Extract the [X, Y] coordinate from the center of the cell holding the provided text.  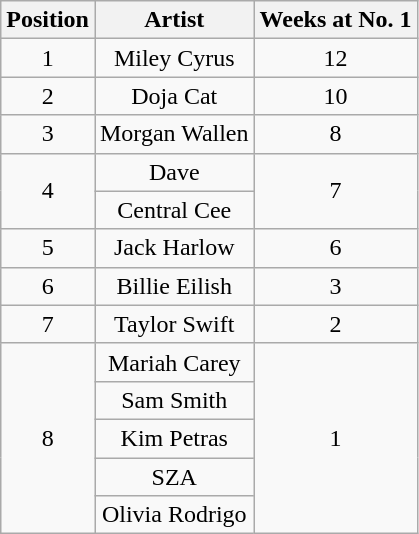
Taylor Swift [174, 324]
Jack Harlow [174, 248]
4 [48, 191]
Doja Cat [174, 96]
Miley Cyrus [174, 58]
Weeks at No. 1 [336, 20]
Morgan Wallen [174, 134]
Sam Smith [174, 400]
Central Cee [174, 210]
Mariah Carey [174, 362]
Dave [174, 172]
10 [336, 96]
Billie Eilish [174, 286]
Position [48, 20]
SZA [174, 477]
5 [48, 248]
12 [336, 58]
Artist [174, 20]
Kim Petras [174, 438]
Olivia Rodrigo [174, 515]
